Scan for the cell matching the given text and deliver its (X, Y) coordinate at center. 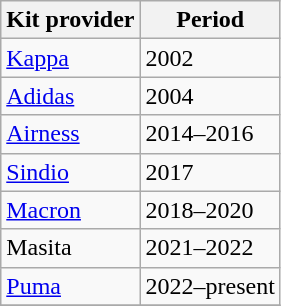
2004 (210, 96)
2018–2020 (210, 210)
2022–present (210, 286)
Kappa (70, 58)
2021–2022 (210, 248)
Kit provider (70, 20)
Masita (70, 248)
Sindio (70, 172)
2014–2016 (210, 134)
2002 (210, 58)
Period (210, 20)
Airness (70, 134)
Macron (70, 210)
Adidas (70, 96)
2017 (210, 172)
Puma (70, 286)
